Locate the cell with the specified text and output its (x, y) center coordinate. 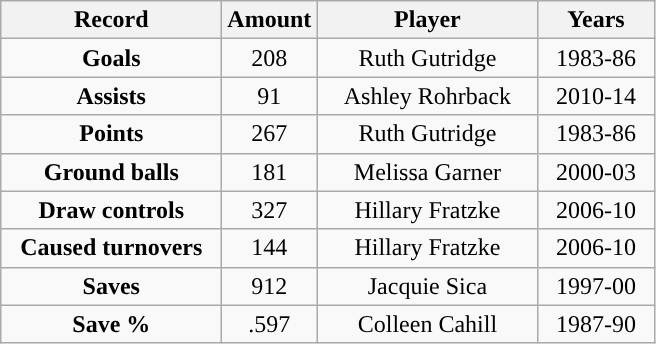
Player (428, 20)
Amount (270, 20)
144 (270, 248)
2000-03 (596, 172)
Goals (112, 58)
Saves (112, 286)
Years (596, 20)
Record (112, 20)
Assists (112, 96)
267 (270, 134)
Melissa Garner (428, 172)
.597 (270, 324)
912 (270, 286)
Points (112, 134)
Caused turnovers (112, 248)
Ashley Rohrback (428, 96)
181 (270, 172)
208 (270, 58)
Save % (112, 324)
Ground balls (112, 172)
2010-14 (596, 96)
Jacquie Sica (428, 286)
1987-90 (596, 324)
Colleen Cahill (428, 324)
Draw controls (112, 210)
327 (270, 210)
1997-00 (596, 286)
91 (270, 96)
